Output the (x, y) coordinate of the center of the cell containing the given text.  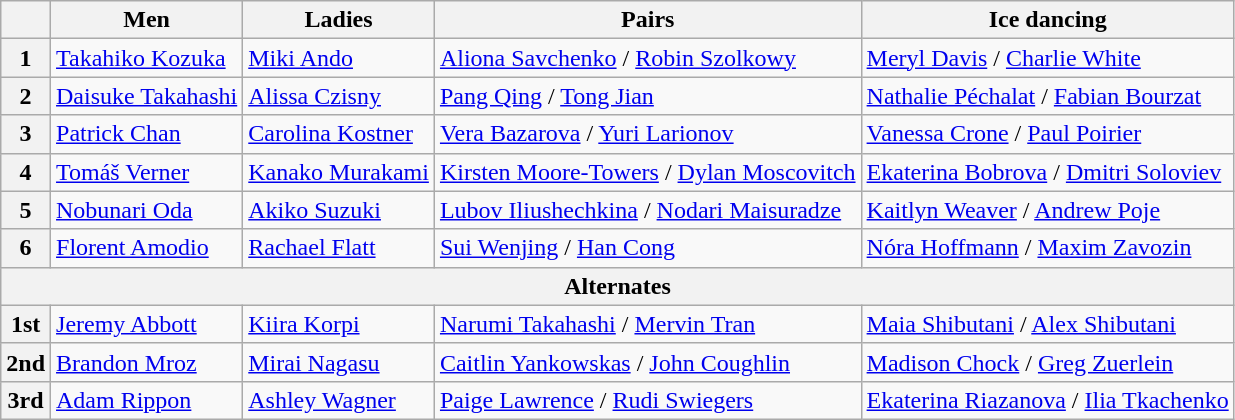
Ladies (339, 20)
Patrick Chan (147, 134)
Pang Qing / Tong Jian (648, 96)
Caitlin Yankowskas / John Coughlin (648, 362)
4 (26, 172)
Miki Ando (339, 58)
Adam Rippon (147, 400)
Kanako Murakami (339, 172)
3 (26, 134)
Alternates (618, 286)
Jeremy Abbott (147, 324)
Ice dancing (1048, 20)
Akiko Suzuki (339, 210)
Madison Chock / Greg Zuerlein (1048, 362)
Sui Wenjing / Han Cong (648, 248)
Kirsten Moore-Towers / Dylan Moscovitch (648, 172)
Maia Shibutani / Alex Shibutani (1048, 324)
Alissa Czisny (339, 96)
1st (26, 324)
Ashley Wagner (339, 400)
1 (26, 58)
Paige Lawrence / Rudi Swiegers (648, 400)
2 (26, 96)
2nd (26, 362)
5 (26, 210)
Lubov Iliushechkina / Nodari Maisuradze (648, 210)
Meryl Davis / Charlie White (1048, 58)
Nóra Hoffmann / Maxim Zavozin (1048, 248)
Rachael Flatt (339, 248)
Takahiko Kozuka (147, 58)
Nathalie Péchalat / Fabian Bourzat (1048, 96)
Kaitlyn Weaver / Andrew Poje (1048, 210)
Men (147, 20)
Brandon Mroz (147, 362)
Mirai Nagasu (339, 362)
Ekaterina Bobrova / Dmitri Soloviev (1048, 172)
6 (26, 248)
3rd (26, 400)
Kiira Korpi (339, 324)
Daisuke Takahashi (147, 96)
Vanessa Crone / Paul Poirier (1048, 134)
Carolina Kostner (339, 134)
Pairs (648, 20)
Aliona Savchenko / Robin Szolkowy (648, 58)
Florent Amodio (147, 248)
Narumi Takahashi / Mervin Tran (648, 324)
Nobunari Oda (147, 210)
Vera Bazarova / Yuri Larionov (648, 134)
Ekaterina Riazanova / Ilia Tkachenko (1048, 400)
Tomáš Verner (147, 172)
